Provide the [x, y] coordinate of the cell's center where the given text is located.  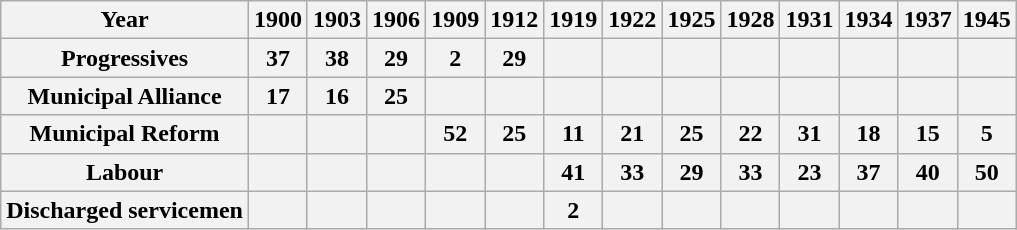
18 [868, 134]
1937 [928, 20]
1928 [750, 20]
1903 [336, 20]
52 [456, 134]
Discharged servicemen [125, 210]
41 [574, 172]
38 [336, 58]
Progressives [125, 58]
17 [278, 96]
40 [928, 172]
1945 [986, 20]
1912 [514, 20]
21 [632, 134]
Municipal Alliance [125, 96]
31 [810, 134]
1906 [396, 20]
11 [574, 134]
15 [928, 134]
1934 [868, 20]
1909 [456, 20]
1925 [692, 20]
Year [125, 20]
1919 [574, 20]
1922 [632, 20]
Labour [125, 172]
16 [336, 96]
50 [986, 172]
23 [810, 172]
5 [986, 134]
22 [750, 134]
1931 [810, 20]
1900 [278, 20]
Municipal Reform [125, 134]
